Return the (x, y) coordinate for the center point of the cell that contains the specified text.  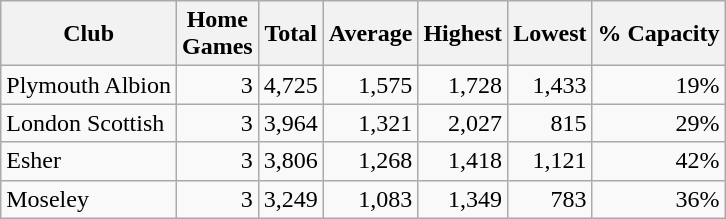
29% (658, 123)
London Scottish (89, 123)
815 (550, 123)
Lowest (550, 34)
3,806 (290, 161)
Plymouth Albion (89, 85)
3,964 (290, 123)
1,349 (463, 199)
783 (550, 199)
Total (290, 34)
1,083 (370, 199)
42% (658, 161)
36% (658, 199)
Highest (463, 34)
1,575 (370, 85)
1,121 (550, 161)
19% (658, 85)
4,725 (290, 85)
1,418 (463, 161)
HomeGames (218, 34)
Moseley (89, 199)
Club (89, 34)
1,268 (370, 161)
1,728 (463, 85)
Esher (89, 161)
1,321 (370, 123)
2,027 (463, 123)
Average (370, 34)
1,433 (550, 85)
3,249 (290, 199)
% Capacity (658, 34)
